Output the [x, y] coordinate of the center of the cell containing the given text.  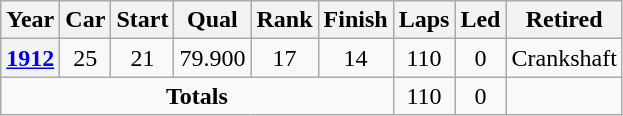
Qual [212, 20]
1912 [30, 58]
Year [30, 20]
Totals [197, 96]
Laps [424, 20]
Finish [356, 20]
79.900 [212, 58]
25 [86, 58]
21 [142, 58]
Rank [284, 20]
Crankshaft [564, 58]
17 [284, 58]
Start [142, 20]
Car [86, 20]
Led [480, 20]
14 [356, 58]
Retired [564, 20]
